Determine the [x, y] coordinate at the center of the cell enclosing the given text.  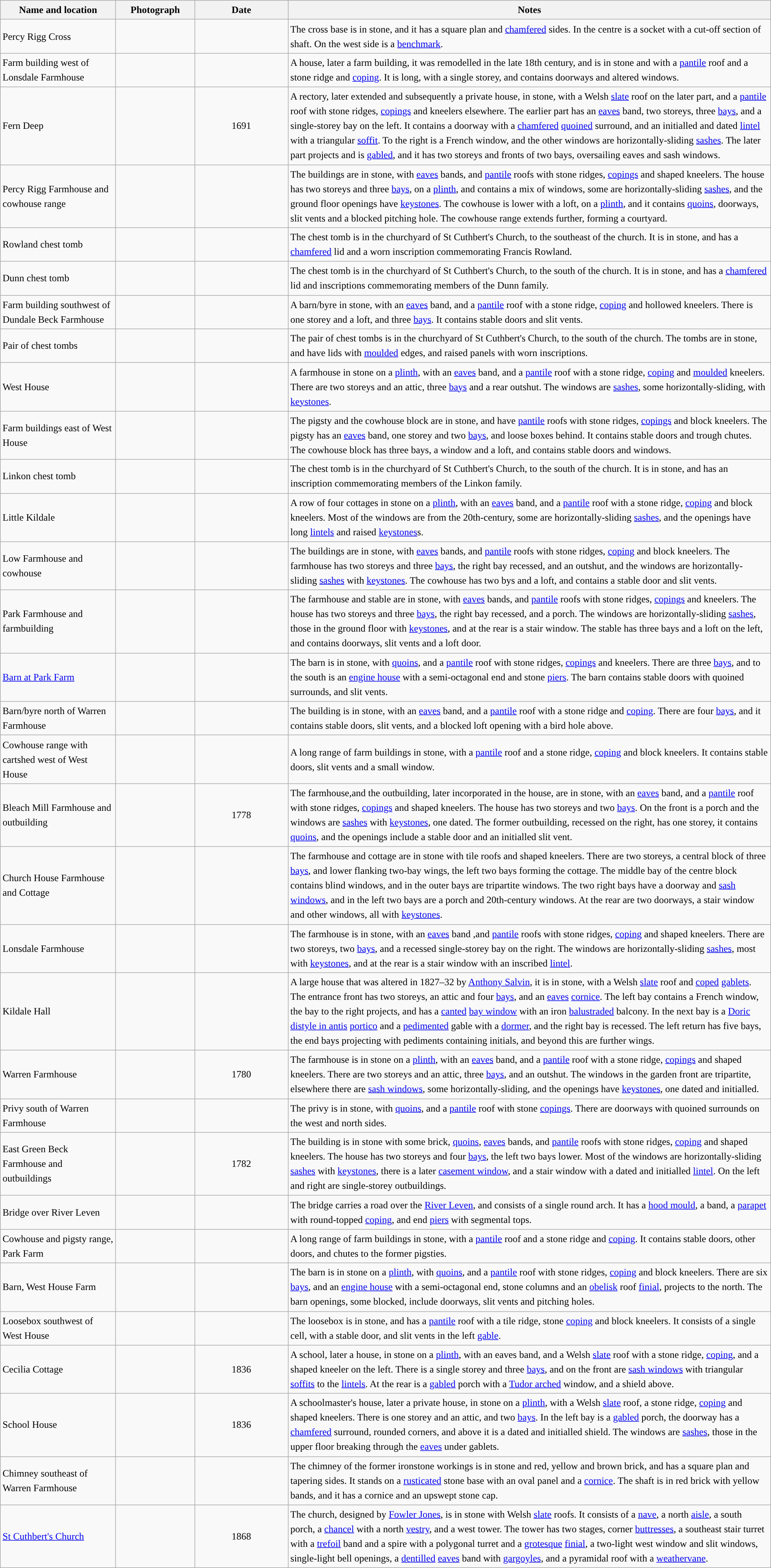
Warren Farmhouse [58, 1075]
Farm building southwest of Dundale Beck Farmhouse [58, 312]
Farm building west of Lonsdale Farmhouse [58, 70]
Bleach Mill Farmhouse and outbuilding [58, 815]
Cecilia Cottage [58, 1370]
Cowhouse range with cartshed west of West House [58, 759]
Barn/byre north of Warren Farmhouse [58, 719]
1780 [242, 1075]
Fern Deep [58, 126]
School House [58, 1425]
Notes [529, 10]
Pair of chest tombs [58, 345]
Lonsdale Farmhouse [58, 949]
East Green Beck Farmhouse and outbuildings [58, 1164]
Bridge over River Leven [58, 1212]
Barn at Park Farm [58, 677]
Farm buildings east of West House [58, 435]
Kildale Hall [58, 1011]
1868 [242, 1536]
Loosebox southwest of West House [58, 1328]
St Cuthbert's Church [58, 1536]
Barn, West House Farm [58, 1287]
Little Kildale [58, 518]
Date [242, 10]
Chimney southeast of Warren Farmhouse [58, 1481]
Privy south of Warren Farmhouse [58, 1115]
Name and location [58, 10]
Percy Rigg Cross [58, 37]
1691 [242, 126]
Rowland chest tomb [58, 245]
Cowhouse and pigsty range, Park Farm [58, 1246]
Percy Rigg Farmhouse and cowhouse range [58, 196]
1782 [242, 1164]
Linkon chest tomb [58, 476]
Dunn chest tomb [58, 278]
Park Farmhouse and farmbuilding [58, 622]
1778 [242, 815]
The privy is in stone, with quoins, and a pantile roof with stone copings. There are doorways with quoined surrounds on the west and north sides. [529, 1115]
Low Farmhouse and cowhouse [58, 566]
West House [58, 387]
Photograph [155, 10]
Church House Farmhouse and Cottage [58, 885]
